Return [X, Y] of the center of cell containing provided text 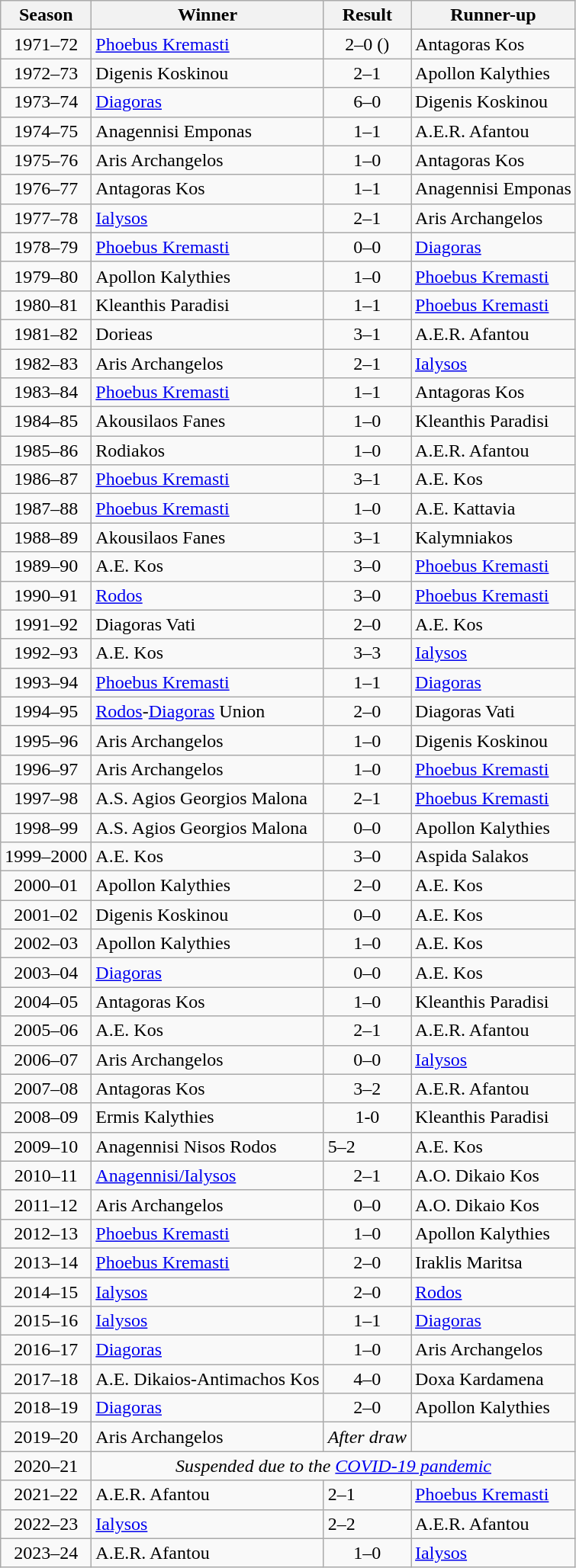
1997–98 [46, 798]
2021–22 [46, 1495]
Ermis Kalythies [208, 1117]
1989–90 [46, 566]
1996–97 [46, 769]
1977–78 [46, 218]
Rodos-Diagoras Union [208, 711]
2001–02 [46, 915]
6–0 [367, 102]
1973–74 [46, 102]
1972–73 [46, 73]
2020–21 [46, 1466]
1984–85 [46, 422]
1990–91 [46, 595]
2000–01 [46, 886]
Anagennisi/Ialysos [208, 1175]
2006–07 [46, 1060]
1998–99 [46, 827]
After draw [367, 1437]
A.E. Dikaios-Antimachos Kos [208, 1379]
Suspended due to the COVID-19 pandemic [333, 1466]
1981–82 [46, 334]
2012–13 [46, 1233]
2019–20 [46, 1437]
1986–87 [46, 479]
2017–18 [46, 1379]
3–3 [367, 653]
2018–19 [46, 1408]
1995–96 [46, 740]
2007–08 [46, 1089]
1993–94 [46, 682]
2016–17 [46, 1350]
2–0 () [367, 44]
2023–24 [46, 1553]
1975–76 [46, 160]
1991–92 [46, 624]
1976–77 [46, 189]
1978–79 [46, 247]
Doxa Kardamena [494, 1379]
Result [367, 15]
1987–88 [46, 508]
2014–15 [46, 1292]
1992–93 [46, 653]
1988–89 [46, 537]
2011–12 [46, 1204]
1971–72 [46, 44]
2022–23 [46, 1524]
A.E. Kattavia [494, 508]
Kalymniakos [494, 537]
Iraklis Maritsa [494, 1262]
1980–81 [46, 305]
1974–75 [46, 131]
Runner-up [494, 15]
1979–80 [46, 276]
Aspida Salakos [494, 857]
2003–04 [46, 973]
1983–84 [46, 393]
1999–2000 [46, 857]
4–0 [367, 1379]
Dorieas [208, 334]
2009–10 [46, 1146]
Winner [208, 15]
2015–16 [46, 1321]
2010–11 [46, 1175]
1-0 [367, 1117]
2013–14 [46, 1262]
2005–06 [46, 1031]
Rodiakos [208, 451]
1994–95 [46, 711]
1982–83 [46, 364]
3–2 [367, 1089]
5–2 [367, 1146]
Anagennisi Nisos Rodos [208, 1146]
Season [46, 15]
2–2 [367, 1524]
2004–05 [46, 1002]
2002–03 [46, 944]
2008–09 [46, 1117]
1985–86 [46, 451]
